Detect which cell encompasses the target text, then output its (x, y) center coordinate. 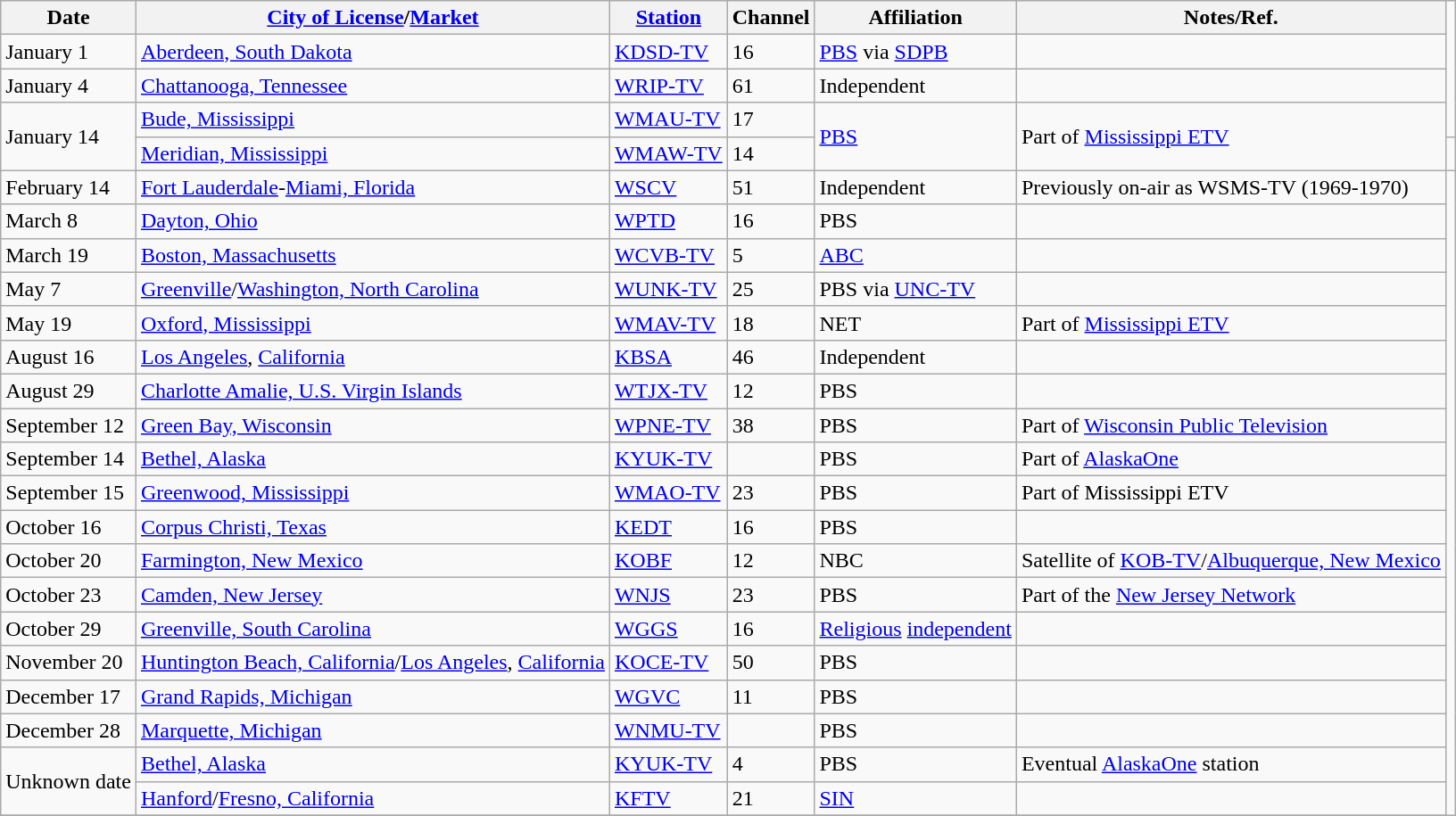
Dayton, Ohio (373, 221)
Grand Rapids, Michigan (373, 696)
Farmington, New Mexico (373, 561)
Huntington Beach, California/Los Angeles, California (373, 663)
May 7 (69, 289)
KDSD-TV (668, 52)
Previously on-air as WSMS-TV (1969-1970) (1231, 187)
Meridian, Mississippi (373, 153)
18 (771, 323)
January 14 (69, 136)
Hanford/Fresno, California (373, 798)
11 (771, 696)
PBS via UNC-TV (915, 289)
Date (69, 18)
Oxford, Mississippi (373, 323)
August 16 (69, 357)
Satellite of KOB-TV/Albuquerque, New Mexico (1231, 561)
25 (771, 289)
Aberdeen, South Dakota (373, 52)
WPTD (668, 221)
Part of the New Jersey Network (1231, 595)
City of License/Market (373, 18)
March 19 (69, 255)
KBSA (668, 357)
November 20 (69, 663)
51 (771, 187)
Camden, New Jersey (373, 595)
Notes/Ref. (1231, 18)
WMAU-TV (668, 120)
17 (771, 120)
WUNK-TV (668, 289)
January 1 (69, 52)
WPNE-TV (668, 425)
21 (771, 798)
4 (771, 764)
Eventual AlaskaOne station (1231, 764)
ABC (915, 255)
Marquette, Michigan (373, 730)
September 15 (69, 493)
50 (771, 663)
WGGS (668, 629)
NBC (915, 561)
Corpus Christi, Texas (373, 527)
September 12 (69, 425)
August 29 (69, 391)
SIN (915, 798)
NET (915, 323)
October 20 (69, 561)
WRIP-TV (668, 86)
PBS via SDPB (915, 52)
WCVB-TV (668, 255)
Chattanooga, Tennessee (373, 86)
October 23 (69, 595)
September 14 (69, 459)
January 4 (69, 86)
Los Angeles, California (373, 357)
WNMU-TV (668, 730)
Green Bay, Wisconsin (373, 425)
February 14 (69, 187)
WTJX-TV (668, 391)
WSCV (668, 187)
December 28 (69, 730)
October 29 (69, 629)
Station (668, 18)
May 19 (69, 323)
Greenwood, Mississippi (373, 493)
38 (771, 425)
WMAW-TV (668, 153)
KOCE-TV (668, 663)
5 (771, 255)
WGVC (668, 696)
Bude, Mississippi (373, 120)
Religious independent (915, 629)
KEDT (668, 527)
March 8 (69, 221)
Greenville, South Carolina (373, 629)
Part of AlaskaOne (1231, 459)
Charlotte Amalie, U.S. Virgin Islands (373, 391)
KOBF (668, 561)
December 17 (69, 696)
Affiliation (915, 18)
Part of Wisconsin Public Television (1231, 425)
61 (771, 86)
WNJS (668, 595)
KFTV (668, 798)
WMAO-TV (668, 493)
14 (771, 153)
46 (771, 357)
Greenville/Washington, North Carolina (373, 289)
Fort Lauderdale-Miami, Florida (373, 187)
Boston, Massachusetts (373, 255)
October 16 (69, 527)
WMAV-TV (668, 323)
Unknown date (69, 781)
Channel (771, 18)
